Search for the cell housing the specified text and yield its [X, Y] center coordinate. 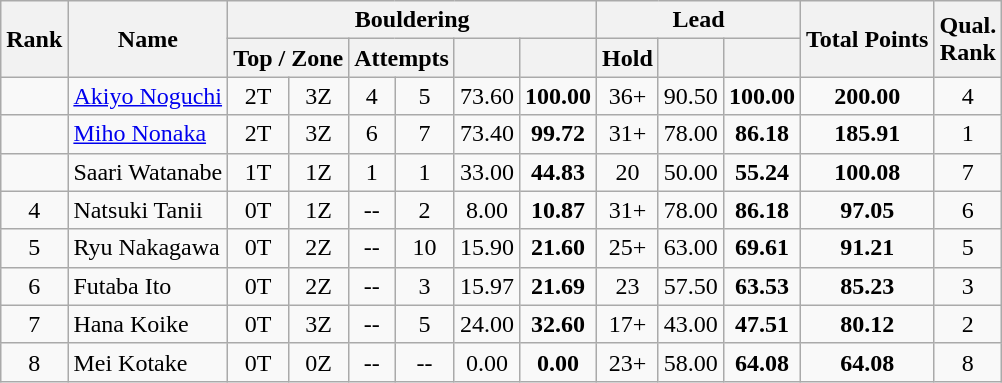
Bouldering [412, 20]
73.40 [486, 134]
Ryu Nakagawa [148, 248]
99.72 [558, 134]
57.50 [690, 286]
36+ [628, 96]
1T [258, 172]
Qual.Rank [968, 39]
10 [425, 248]
Akiyo Noguchi [148, 96]
100.08 [867, 172]
8.00 [486, 210]
47.51 [762, 324]
Lead [699, 20]
55.24 [762, 172]
63.53 [762, 286]
Hold [628, 58]
Name [148, 39]
Attempts [402, 58]
63.00 [690, 248]
73.60 [486, 96]
58.00 [690, 362]
69.61 [762, 248]
21.69 [558, 286]
Natsuki Tanii [148, 210]
24.00 [486, 324]
10.87 [558, 210]
Top / Zone [288, 58]
Futaba Ito [148, 286]
80.12 [867, 324]
23 [628, 286]
23+ [628, 362]
Saari Watanabe [148, 172]
0Z [318, 362]
185.91 [867, 134]
50.00 [690, 172]
Mei Kotake [148, 362]
91.21 [867, 248]
15.97 [486, 286]
20 [628, 172]
44.83 [558, 172]
Rank [34, 39]
33.00 [486, 172]
200.00 [867, 96]
25+ [628, 248]
Hana Koike [148, 324]
85.23 [867, 286]
43.00 [690, 324]
90.50 [690, 96]
32.60 [558, 324]
15.90 [486, 248]
97.05 [867, 210]
Miho Nonaka [148, 134]
21.60 [558, 248]
17+ [628, 324]
Total Points [867, 39]
